Output the (X, Y) coordinate of the center of the cell containing the given text.  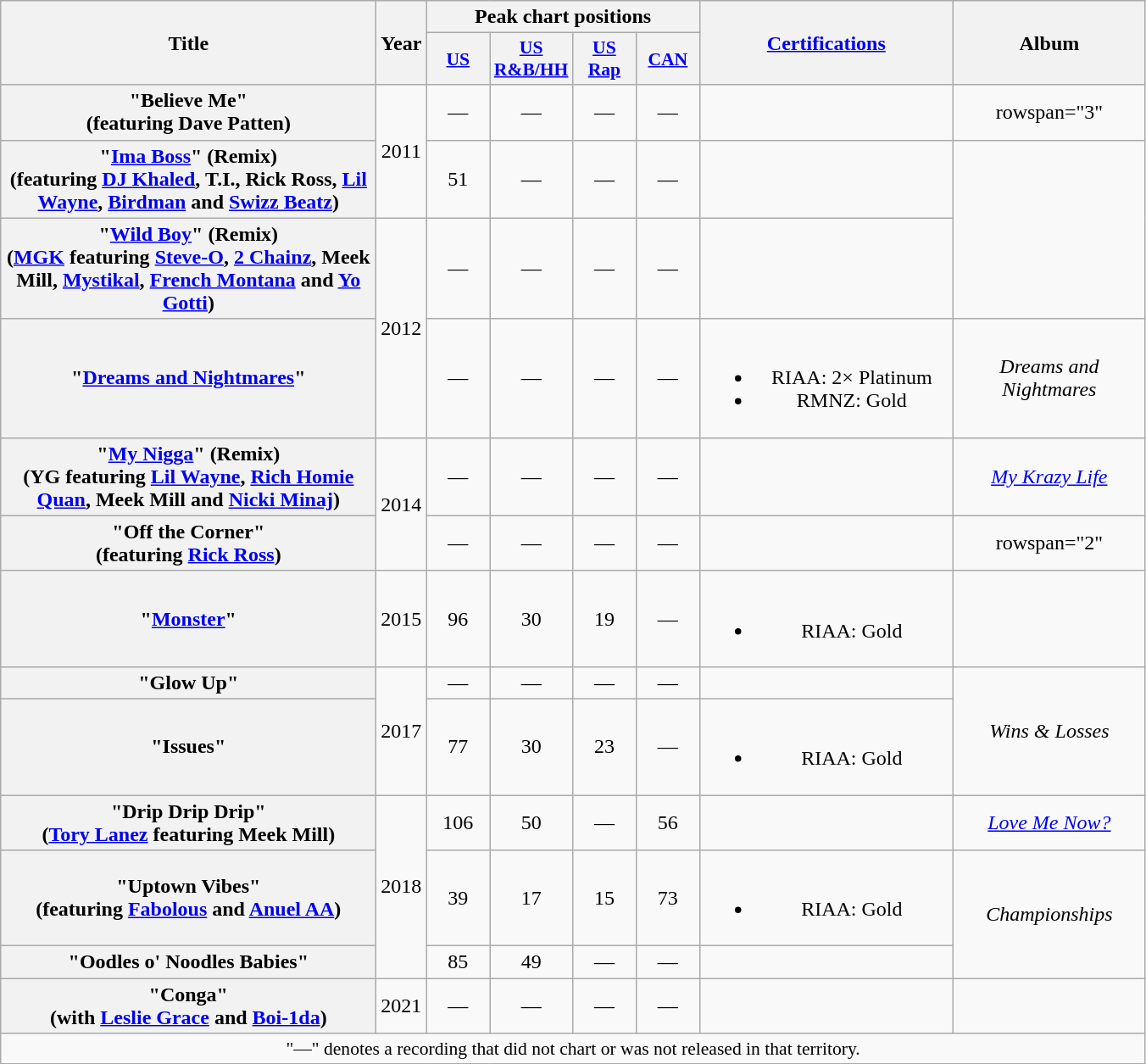
2012 (402, 327)
2015 (402, 619)
2014 (402, 504)
2021 (402, 1006)
2011 (402, 151)
Title (188, 42)
Certifications (826, 42)
"Wild Boy" (Remix)(MGK featuring Steve-O, 2 Chainz, Meek Mill, Mystikal, French Montana and Yo Gotti) (188, 268)
Peak chart positions (563, 17)
19 (604, 619)
Championships (1049, 914)
"Believe Me"(featuring Dave Patten) (188, 112)
51 (458, 179)
"My Nigga" (Remix)(YG featuring Lil Wayne, Rich Homie Quan, Meek Mill and Nicki Minaj) (188, 476)
USRap (604, 59)
17 (531, 899)
"—" denotes a recording that did not chart or was not released in that territory. (573, 1049)
"Off the Corner"(featuring Rick Ross) (188, 543)
56 (668, 822)
Album (1049, 42)
Love Me Now? (1049, 822)
50 (531, 822)
"Ima Boss" (Remix)(featuring DJ Khaled, T.I., Rick Ross, Lil Wayne, Birdman and Swizz Beatz) (188, 179)
"Dreams and Nightmares" (188, 378)
"Issues" (188, 746)
15 (604, 899)
39 (458, 899)
77 (458, 746)
rowspan="3" (1049, 112)
"Glow Up" (188, 682)
96 (458, 619)
Dreams and Nightmares (1049, 378)
85 (458, 962)
23 (604, 746)
"Oodles o' Noodles Babies" (188, 962)
"Conga" (with Leslie Grace and Boi-1da) (188, 1006)
"Drip Drip Drip"(Tory Lanez featuring Meek Mill) (188, 822)
2018 (402, 887)
2017 (402, 731)
rowspan="2" (1049, 543)
73 (668, 899)
RIAA: 2× PlatinumRMNZ: Gold (826, 378)
"Uptown Vibes"(featuring Fabolous and Anuel AA) (188, 899)
Year (402, 42)
"Monster" (188, 619)
106 (458, 822)
CAN (668, 59)
Wins & Losses (1049, 731)
US (458, 59)
49 (531, 962)
USR&B/HH (531, 59)
My Krazy Life (1049, 476)
